Determine the [x, y] coordinate at the center of the cell enclosing the given text.  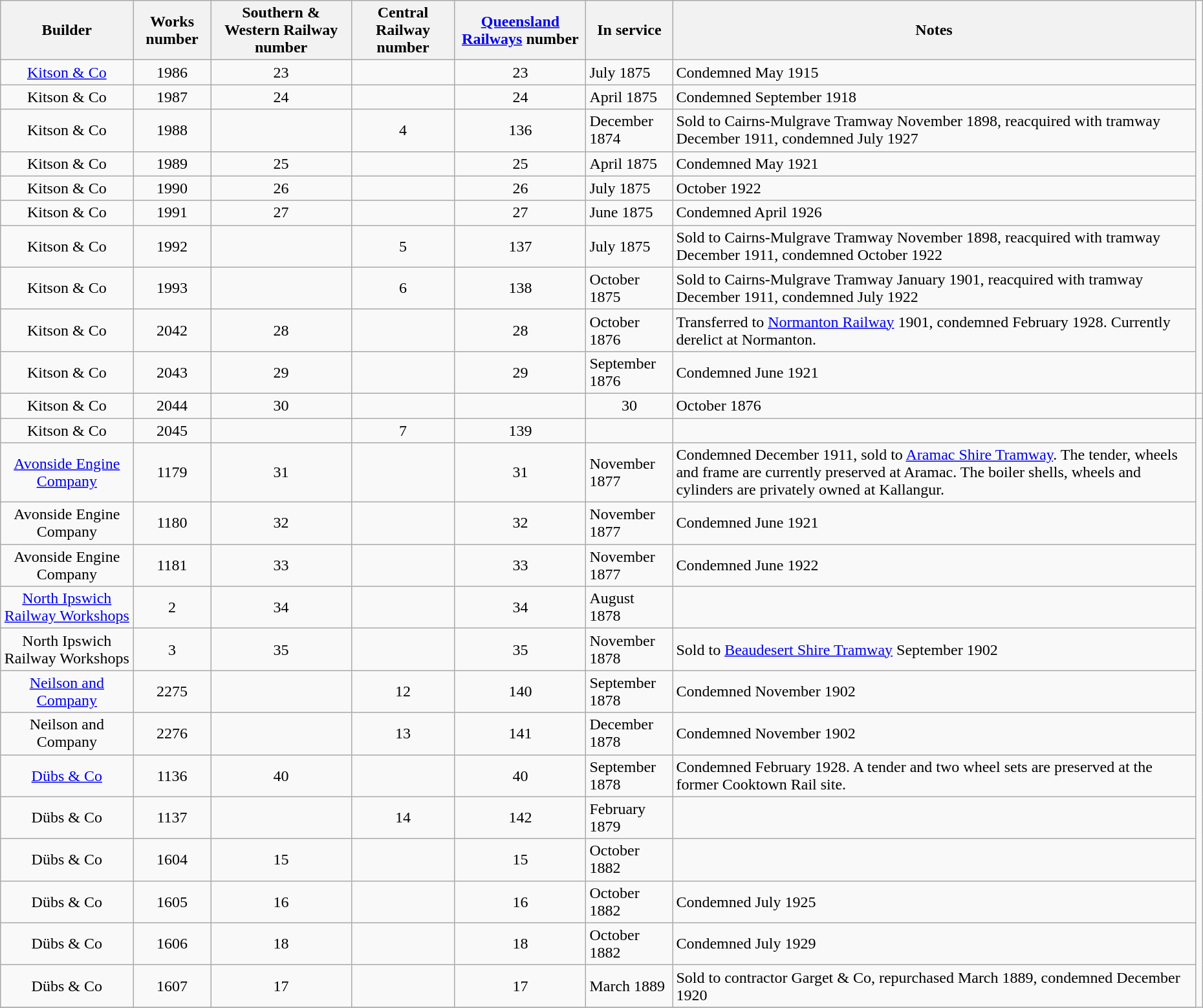
Condemned February 1928. A tender and two wheel sets are preserved at the former Cooktown Rail site. [934, 776]
Sold to Beaudesert Shire Tramway September 1902 [934, 649]
2276 [172, 733]
November 1878 [629, 649]
1180 [172, 524]
2045 [172, 430]
Sold to contractor Garget & Co, repurchased March 1889, condemned December 1920 [934, 985]
October 1922 [934, 188]
September 1876 [629, 372]
14 [403, 817]
Condemned May 1921 [934, 164]
1992 [172, 246]
Works number [172, 30]
December 1878 [629, 733]
1137 [172, 817]
1607 [172, 985]
Notes [934, 30]
2042 [172, 330]
136 [520, 131]
Sold to Cairns-Mulgrave Tramway November 1898, reacquired with tramway December 1911, condemned July 1927 [934, 131]
3 [172, 649]
137 [520, 246]
Queensland Railways number [520, 30]
Central Railway number [403, 30]
Condemned June 1922 [934, 565]
1988 [172, 131]
1179 [172, 473]
1604 [172, 860]
Sold to Cairns-Mulgrave Tramway January 1901, reacquired with tramway December 1911, condemned July 1922 [934, 288]
140 [520, 692]
1989 [172, 164]
Builder [67, 30]
1990 [172, 188]
2275 [172, 692]
1993 [172, 288]
2043 [172, 372]
1991 [172, 213]
138 [520, 288]
Transferred to Normanton Railway 1901, condemned February 1928. Currently derelict at Normanton. [934, 330]
141 [520, 733]
2044 [172, 405]
1181 [172, 565]
Southern & Western Railway number [281, 30]
Sold to Cairns-Mulgrave Tramway November 1898, reacquired with tramway December 1911, condemned October 1922 [934, 246]
December 1874 [629, 131]
4 [403, 131]
1986 [172, 72]
6 [403, 288]
August 1878 [629, 608]
March 1889 [629, 985]
Condemned September 1918 [934, 97]
June 1875 [629, 213]
October 1875 [629, 288]
142 [520, 817]
Condemned April 1926 [934, 213]
12 [403, 692]
Condemned July 1929 [934, 944]
5 [403, 246]
139 [520, 430]
13 [403, 733]
In service [629, 30]
1605 [172, 901]
February 1879 [629, 817]
Condemned May 1915 [934, 72]
1987 [172, 97]
1606 [172, 944]
Condemned July 1925 [934, 901]
1136 [172, 776]
7 [403, 430]
2 [172, 608]
